Output the [x, y] coordinate of the center of the cell containing the given text.  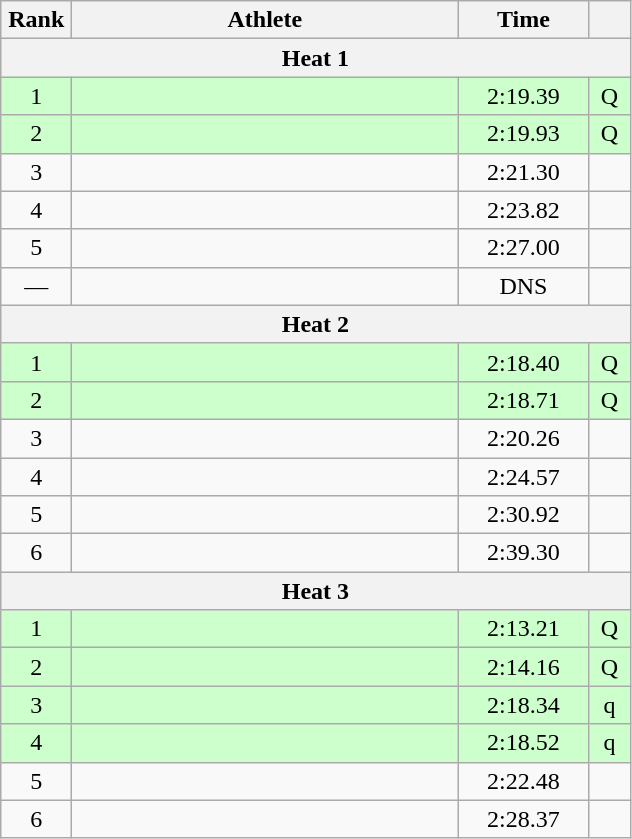
2:30.92 [524, 515]
2:39.30 [524, 553]
Athlete [265, 20]
2:21.30 [524, 172]
2:18.52 [524, 743]
2:19.93 [524, 134]
Rank [36, 20]
2:20.26 [524, 438]
2:18.71 [524, 400]
2:18.34 [524, 705]
Time [524, 20]
2:24.57 [524, 477]
Heat 2 [316, 324]
2:19.39 [524, 96]
Heat 3 [316, 591]
2:22.48 [524, 781]
Heat 1 [316, 58]
2:27.00 [524, 248]
DNS [524, 286]
2:28.37 [524, 819]
2:23.82 [524, 210]
2:18.40 [524, 362]
2:13.21 [524, 629]
2:14.16 [524, 667]
— [36, 286]
